Return the [x, y] coordinate for the center point of the cell that contains the specified text.  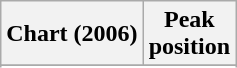
Peakposition [189, 34]
Chart (2006) [72, 34]
